Search for the cell housing the specified text and yield its [X, Y] center coordinate. 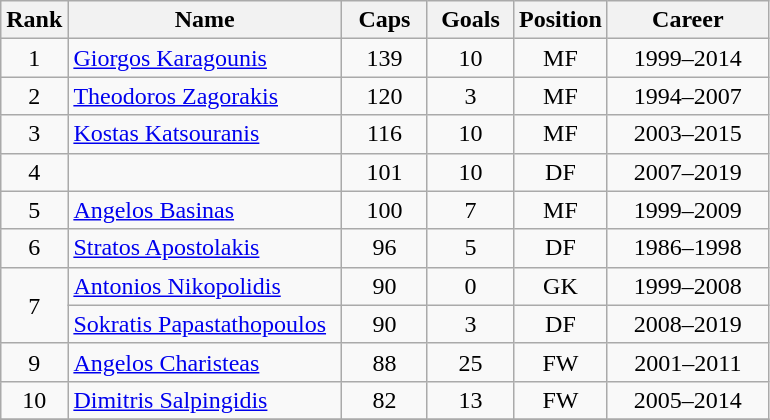
2008–2019 [688, 324]
Theodoros Zagorakis [205, 96]
Giorgos Karagounis [205, 58]
96 [384, 248]
1999–2008 [688, 286]
Angelos Basinas [205, 210]
116 [384, 134]
0 [470, 286]
2005–2014 [688, 400]
2003–2015 [688, 134]
88 [384, 362]
Stratos Apostolakis [205, 248]
Antonios Nikopolidis [205, 286]
Name [205, 20]
25 [470, 362]
2001–2011 [688, 362]
GK [561, 286]
2 [34, 96]
6 [34, 248]
13 [470, 400]
1994–2007 [688, 96]
Position [561, 20]
Goals [470, 20]
Kostas Katsouranis [205, 134]
Rank [34, 20]
139 [384, 58]
Dimitris Salpingidis [205, 400]
2007–2019 [688, 172]
1 [34, 58]
Angelos Charisteas [205, 362]
82 [384, 400]
Career [688, 20]
9 [34, 362]
1999–2014 [688, 58]
120 [384, 96]
1986–1998 [688, 248]
Sokratis Papastathopoulos [205, 324]
1999–2009 [688, 210]
Caps [384, 20]
101 [384, 172]
4 [34, 172]
100 [384, 210]
